Identify which cell holds the provided text, then report its (x, y) central coordinate. 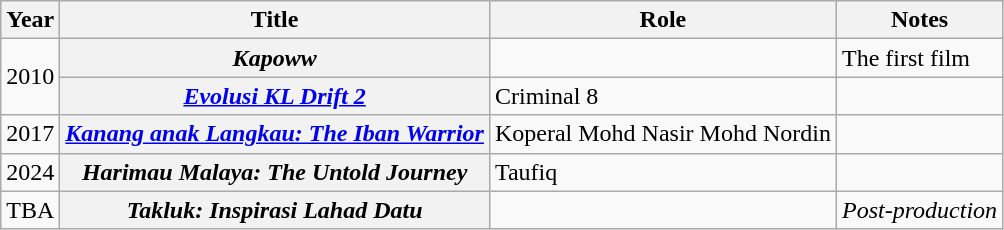
TBA (30, 210)
Kanang anak Langkau: The Iban Warrior (275, 134)
Year (30, 20)
Taufiq (662, 172)
Criminal 8 (662, 96)
Takluk: Inspirasi Lahad Datu (275, 210)
Title (275, 20)
The first film (919, 58)
Koperal Mohd Nasir Mohd Nordin (662, 134)
2017 (30, 134)
Harimau Malaya: The Untold Journey (275, 172)
Kapoww (275, 58)
2010 (30, 77)
Evolusi KL Drift 2 (275, 96)
Post-production (919, 210)
Notes (919, 20)
Role (662, 20)
2024 (30, 172)
